For the text-containing cell, return its midpoint in (X, Y) coordinate format. 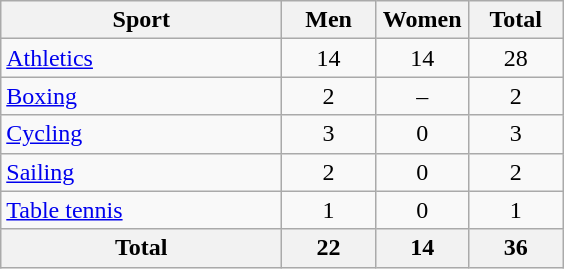
Sailing (142, 172)
Cycling (142, 134)
36 (516, 248)
– (422, 96)
Athletics (142, 58)
22 (329, 248)
Men (329, 20)
Table tennis (142, 210)
Women (422, 20)
Sport (142, 20)
Boxing (142, 96)
28 (516, 58)
